Capture the cell that displays the provided text and extract its [x, y] central coordinate. 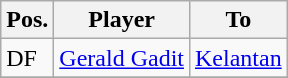
DF [28, 58]
Kelantan [238, 58]
Pos. [28, 20]
To [238, 20]
Player [122, 20]
Gerald Gadit [122, 58]
